Extract the [x, y] coordinate from the center of the cell holding the provided text.  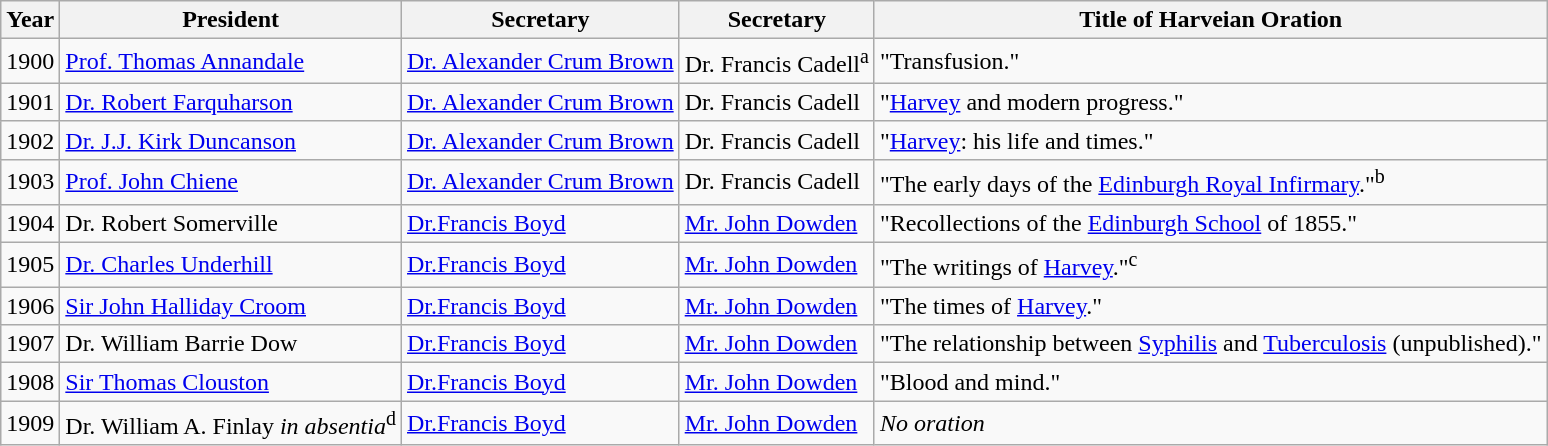
Sir John Halliday Croom [231, 306]
Prof. John Chiene [231, 182]
Dr. Robert Somerville [231, 223]
1903 [30, 182]
"Transfusion." [1210, 62]
Title of Harveian Oration [1210, 20]
1909 [30, 424]
Dr. J.J. Kirk Duncanson [231, 140]
"The relationship between Syphilis and Tuberculosis (unpublished)." [1210, 344]
Dr. William Barrie Dow [231, 344]
Dr. Charles Underhill [231, 264]
1905 [30, 264]
Dr. William A. Finlay in absentiad [231, 424]
Dr. Robert Farquharson [231, 102]
1907 [30, 344]
Prof. Thomas Annandale [231, 62]
"Recollections of the Edinburgh School of 1855." [1210, 223]
1900 [30, 62]
"Harvey: his life and times." [1210, 140]
1904 [30, 223]
"The early days of the Edinburgh Royal Infirmary."b [1210, 182]
1901 [30, 102]
No oration [1210, 424]
1902 [30, 140]
"Harvey and modern progress." [1210, 102]
President [231, 20]
Year [30, 20]
Sir Thomas Clouston [231, 382]
"The times of Harvey." [1210, 306]
"Blood and mind." [1210, 382]
1906 [30, 306]
"The writings of Harvey."c [1210, 264]
1908 [30, 382]
Dr. Francis Cadella [776, 62]
